Return (X, Y) of the center of cell containing provided text 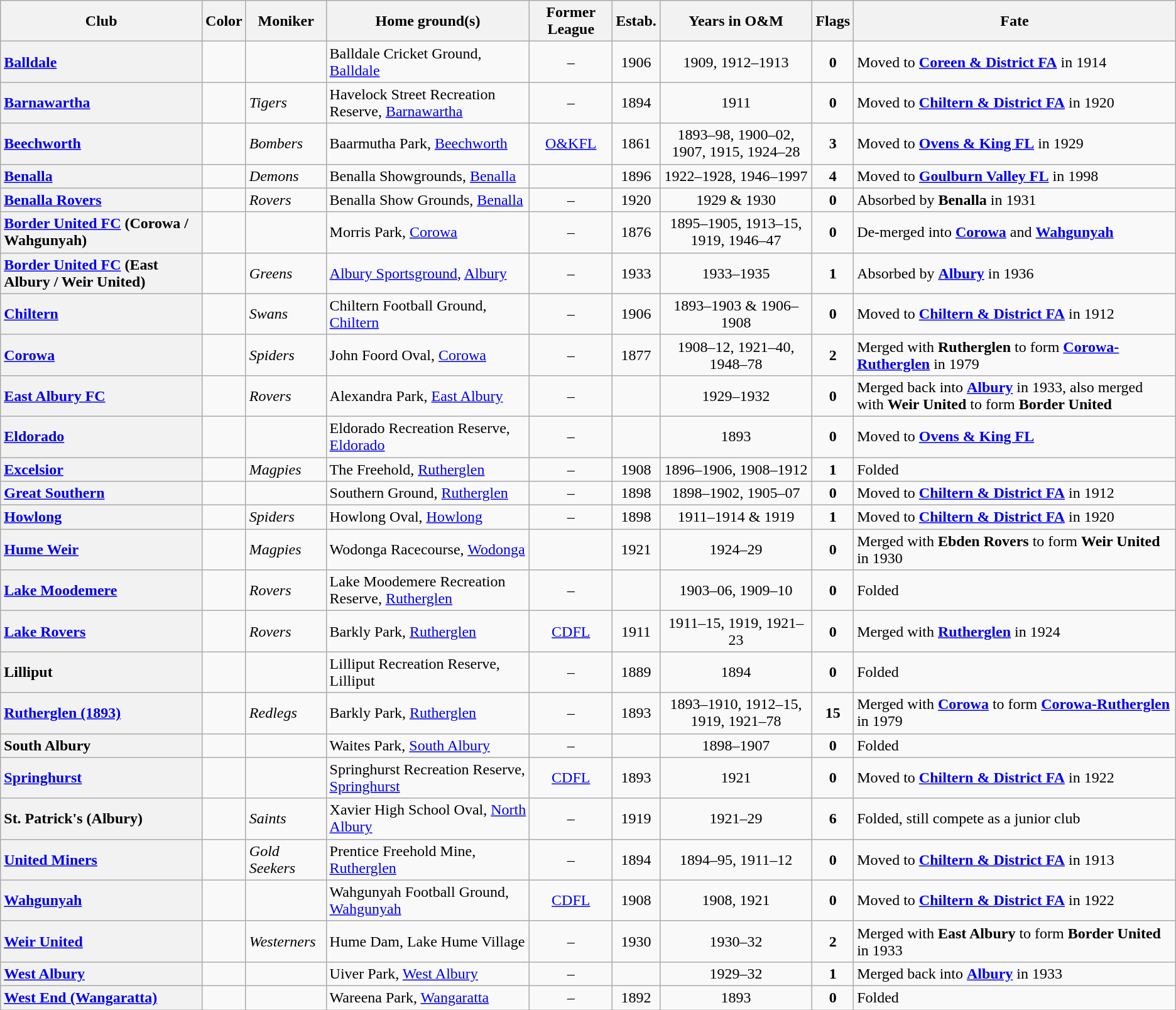
1929–1932 (736, 396)
1930–32 (736, 941)
Benalla Showgrounds, Benalla (428, 176)
Hume Dam, Lake Hume Village (428, 941)
Swans (286, 314)
Baarmutha Park, Beechworth (428, 143)
Springhurst Recreation Reserve, Springhurst (428, 778)
Chiltern Football Ground, Chiltern (428, 314)
Former League (571, 21)
Prentice Freehold Mine, Rutherglen (428, 860)
Weir United (102, 941)
Moved to Chiltern & District FA in 1913 (1015, 860)
3 (833, 143)
1893–98, 1900–02, 1907, 1915, 1924–28 (736, 143)
West Albury (102, 974)
Eldorado (102, 436)
Merged with Rutherglen in 1924 (1015, 631)
Southern Ground, Rutherglen (428, 493)
Howlong Oval, Howlong (428, 517)
15 (833, 713)
Lake Rovers (102, 631)
1903–06, 1909–10 (736, 591)
Moniker (286, 21)
Beechworth (102, 143)
Uiver Park, West Albury (428, 974)
1889 (636, 672)
Merged with Rutherglen to form Corowa-Rutherglen in 1979 (1015, 354)
Springhurst (102, 778)
United Miners (102, 860)
Wahgunyah Football Ground, Wahgunyah (428, 900)
1908, 1921 (736, 900)
Saints (286, 818)
Border United FC (Corowa / Wahgunyah) (102, 233)
Wareena Park, Wangaratta (428, 997)
Great Southern (102, 493)
1893–1903 & 1906–1908 (736, 314)
Home ground(s) (428, 21)
Redlegs (286, 713)
Rutherglen (1893) (102, 713)
West End (Wangaratta) (102, 997)
Wahgunyah (102, 900)
Hume Weir (102, 549)
Demons (286, 176)
1877 (636, 354)
Xavier High School Oval, North Albury (428, 818)
Gold Seekers (286, 860)
Merged back into Albury in 1933 (1015, 974)
1924–29 (736, 549)
Lake Moodemere (102, 591)
Moved to Goulburn Valley FL in 1998 (1015, 176)
1892 (636, 997)
Waites Park, South Albury (428, 745)
4 (833, 176)
Eldorado Recreation Reserve, Eldorado (428, 436)
Bombers (286, 143)
Tigers (286, 103)
Club (102, 21)
Merged with Corowa to form Corowa-Rutherglen in 1979 (1015, 713)
Lake Moodemere Recreation Reserve, Rutherglen (428, 591)
Balldale Cricket Ground, Balldale (428, 62)
Barnawartha (102, 103)
Lilliput (102, 672)
1933 (636, 273)
Chiltern (102, 314)
1896 (636, 176)
Wodonga Racecourse, Wodonga (428, 549)
The Freehold, Rutherglen (428, 469)
Howlong (102, 517)
Benalla (102, 176)
Merged with East Albury to form Border United in 1933 (1015, 941)
1861 (636, 143)
1911–1914 & 1919 (736, 517)
John Foord Oval, Corowa (428, 354)
1898–1907 (736, 745)
De-merged into Corowa and Wahgunyah (1015, 233)
Morris Park, Corowa (428, 233)
Estab. (636, 21)
1921–29 (736, 818)
1933–1935 (736, 273)
Alexandra Park, East Albury (428, 396)
Merged back into Albury in 1933, also merged with Weir United to form Border United (1015, 396)
Benalla Rovers (102, 200)
1896–1906, 1908–1912 (736, 469)
1930 (636, 941)
Excelsior (102, 469)
Albury Sportsground, Albury (428, 273)
1898–1902, 1905–07 (736, 493)
1893–1910, 1912–15, 1919, 1921–78 (736, 713)
Benalla Show Grounds, Benalla (428, 200)
South Albury (102, 745)
Moved to Ovens & King FL in 1929 (1015, 143)
1894–95, 1911–12 (736, 860)
1876 (636, 233)
Balldale (102, 62)
Fate (1015, 21)
Moved to Coreen & District FA in 1914 (1015, 62)
1909, 1912–1913 (736, 62)
Absorbed by Albury in 1936 (1015, 273)
Corowa (102, 354)
Color (224, 21)
O&KFL (571, 143)
St. Patrick's (Albury) (102, 818)
Flags (833, 21)
Merged with Ebden Rovers to form Weir United in 1930 (1015, 549)
East Albury FC (102, 396)
1908–12, 1921–40, 1948–78 (736, 354)
Border United FC (East Albury / Weir United) (102, 273)
1929–32 (736, 974)
1919 (636, 818)
Lilliput Recreation Reserve, Lilliput (428, 672)
6 (833, 818)
Years in O&M (736, 21)
1911–15, 1919, 1921–23 (736, 631)
Moved to Ovens & King FL (1015, 436)
1895–1905, 1913–15, 1919, 1946–47 (736, 233)
Greens (286, 273)
1922–1928, 1946–1997 (736, 176)
Havelock Street Recreation Reserve, Barnawartha (428, 103)
Folded, still compete as a junior club (1015, 818)
Absorbed by Benalla in 1931 (1015, 200)
1929 & 1930 (736, 200)
Westerners (286, 941)
1920 (636, 200)
